Locate the cell with the specified text and output its (X, Y) center coordinate. 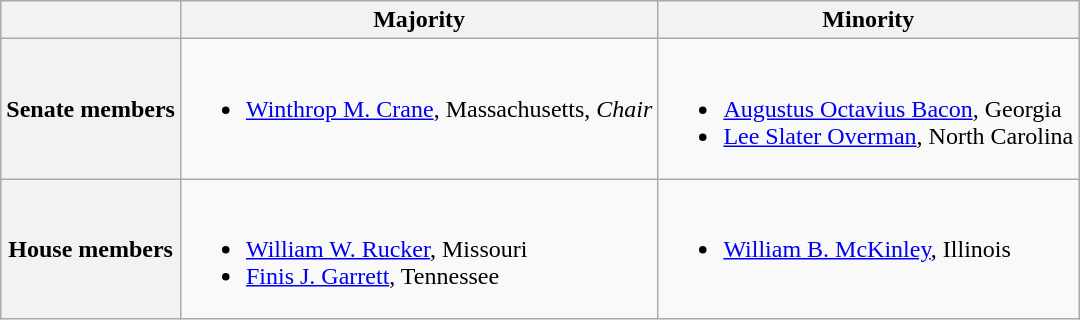
Winthrop M. Crane, Massachusetts, Chair (418, 109)
Senate members (91, 109)
Majority (418, 20)
William B. McKinley, Illinois (868, 249)
House members (91, 249)
Augustus Octavius Bacon, GeorgiaLee Slater Overman, North Carolina (868, 109)
William W. Rucker, MissouriFinis J. Garrett, Tennessee (418, 249)
Minority (868, 20)
